Return [x, y] of the center of cell containing provided text 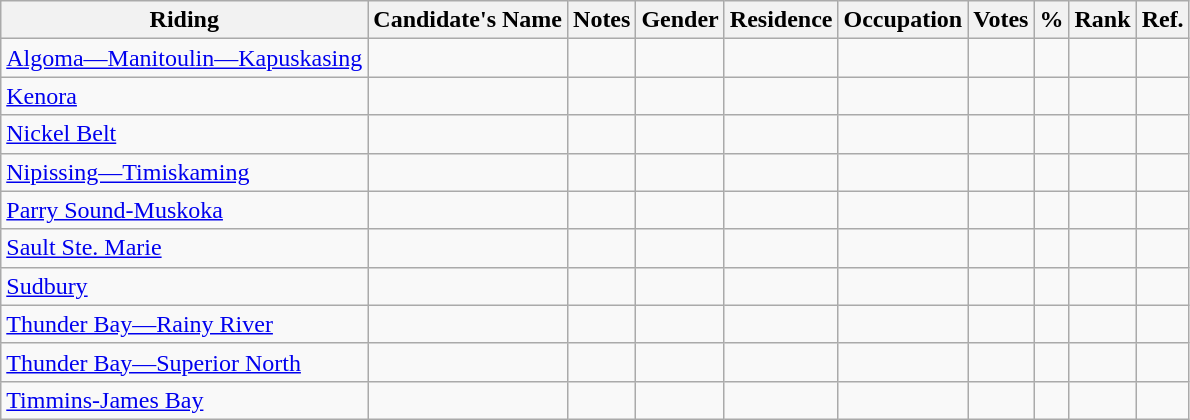
Nipissing—Timiskaming [184, 172]
Kenora [184, 96]
Rank [1102, 20]
Thunder Bay—Superior North [184, 362]
Nickel Belt [184, 134]
Sudbury [184, 286]
Gender [680, 20]
Candidate's Name [468, 20]
Parry Sound-Muskoka [184, 210]
Riding [184, 20]
Thunder Bay—Rainy River [184, 324]
Ref. [1162, 20]
Timmins-James Bay [184, 400]
Votes [1001, 20]
Occupation [903, 20]
Algoma—Manitoulin—Kapuskasing [184, 58]
% [1052, 20]
Notes [602, 20]
Sault Ste. Marie [184, 248]
Residence [781, 20]
